Provide the (x, y) coordinate of the cell's center where the given text is located.  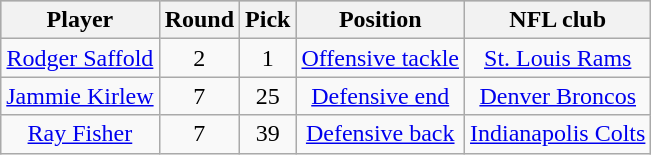
Pick (268, 20)
2 (199, 58)
Offensive tackle (380, 58)
Indianapolis Colts (558, 134)
St. Louis Rams (558, 58)
Defensive end (380, 96)
25 (268, 96)
1 (268, 58)
Round (199, 20)
Denver Broncos (558, 96)
Defensive back (380, 134)
Player (80, 20)
Ray Fisher (80, 134)
Position (380, 20)
Jammie Kirlew (80, 96)
NFL club (558, 20)
39 (268, 134)
Rodger Saffold (80, 58)
